Extract the (X, Y) coordinate from the center of the cell holding the provided text.  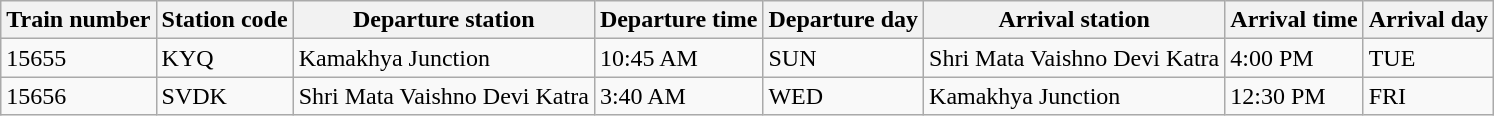
Station code (224, 20)
KYQ (224, 58)
SUN (844, 58)
15655 (78, 58)
Departure day (844, 20)
4:00 PM (1294, 58)
3:40 AM (678, 96)
Arrival day (1428, 20)
Departure time (678, 20)
WED (844, 96)
Departure station (444, 20)
Train number (78, 20)
Arrival station (1074, 20)
SVDK (224, 96)
FRI (1428, 96)
12:30 PM (1294, 96)
Arrival time (1294, 20)
TUE (1428, 58)
10:45 AM (678, 58)
15656 (78, 96)
